Return the [x, y] coordinate for the center point of the cell that contains the specified text.  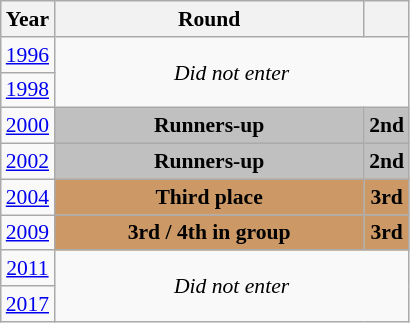
2000 [28, 126]
1996 [28, 55]
Round [209, 19]
2002 [28, 162]
Year [28, 19]
3rd / 4th in group [209, 233]
2017 [28, 304]
Third place [209, 197]
2009 [28, 233]
2011 [28, 269]
1998 [28, 90]
2004 [28, 197]
